Return the [X, Y] coordinate for the center point of the cell that contains the specified text.  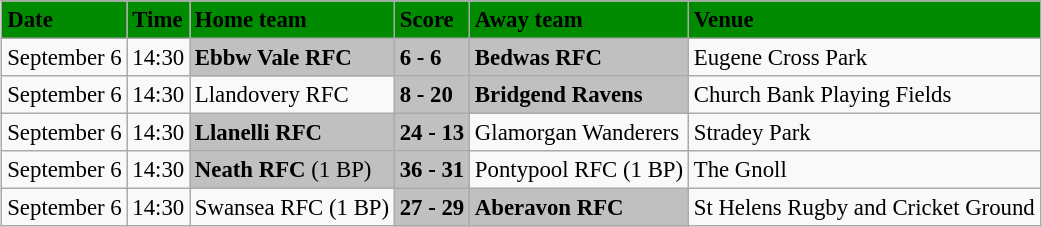
Ebbw Vale RFC [292, 57]
Date [64, 20]
St Helens Rugby and Cricket Ground [864, 208]
Aberavon RFC [580, 208]
Stradey Park [864, 133]
Pontypool RFC (1 BP) [580, 170]
The Gnoll [864, 170]
27 - 29 [432, 208]
Time [158, 20]
Swansea RFC (1 BP) [292, 208]
Venue [864, 20]
24 - 13 [432, 133]
8 - 20 [432, 95]
Score [432, 20]
Away team [580, 20]
Church Bank Playing Fields [864, 95]
Eugene Cross Park [864, 57]
Glamorgan Wanderers [580, 133]
Home team [292, 20]
Llanelli RFC [292, 133]
36 - 31 [432, 170]
Bedwas RFC [580, 57]
Llandovery RFC [292, 95]
6 - 6 [432, 57]
Neath RFC (1 BP) [292, 170]
Bridgend Ravens [580, 95]
